Output the [X, Y] coordinate of the center of the cell containing the given text.  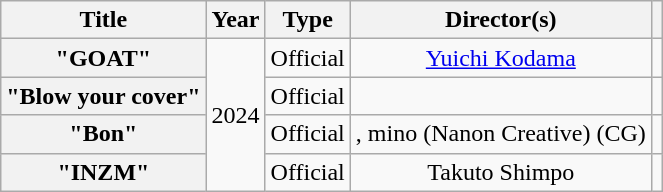
Title [104, 20]
Director(s) [500, 20]
2024 [236, 115]
, mino (Nanon Creative) (CG) [500, 134]
"GOAT" [104, 58]
Takuto Shimpo [500, 172]
Yuichi Kodama [500, 58]
"INZM" [104, 172]
"Blow your cover" [104, 96]
"Bon" [104, 134]
Type [308, 20]
Year [236, 20]
